Pinpoint the cell where the given text exists, returning its [x, y] midpoint coordinate. 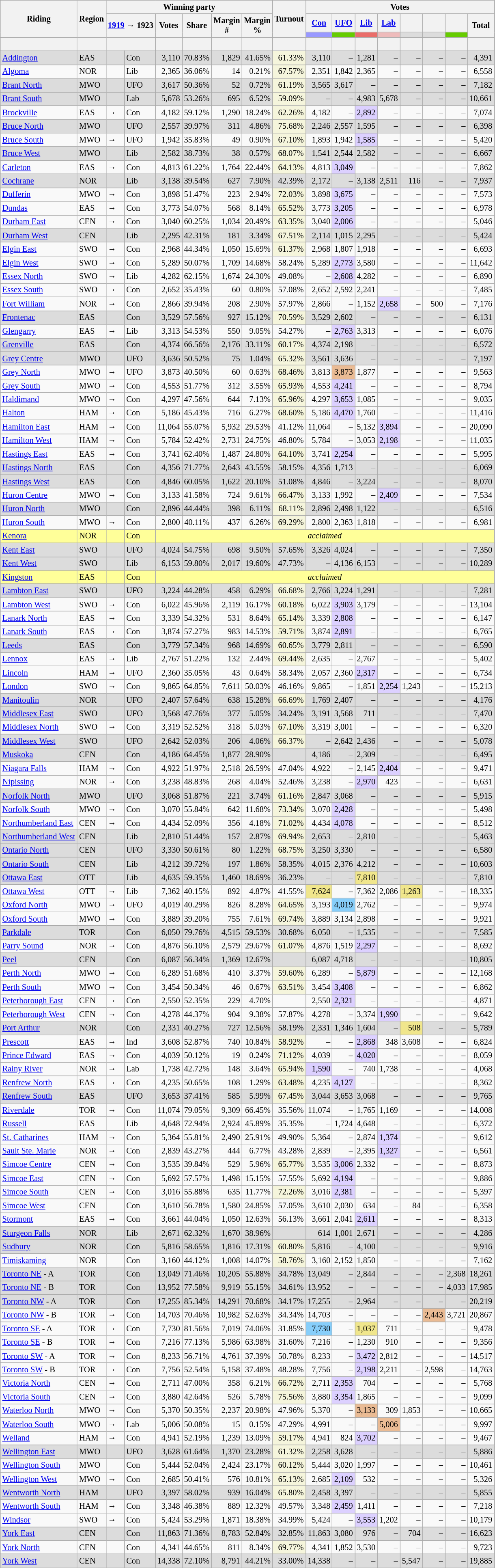
47.73% [289, 564]
2,653 [319, 837]
7,019 [226, 1328]
3,675 [344, 194]
15.28% [257, 700]
8,313 [481, 1219]
1,918 [366, 249]
46.38% [197, 1506]
4.18% [257, 823]
69.74% [289, 919]
8,873 [481, 1164]
8,070 [481, 482]
39.20% [197, 919]
Grey South [39, 386]
206 [226, 741]
Cochrane [39, 181]
70.46% [197, 1315]
Victoria North [39, 1383]
614 [319, 1233]
Carleton [39, 167]
Fort William [39, 304]
59.60% [289, 973]
312 [226, 386]
1,498 [226, 1178]
2.90% [257, 304]
Elgin East [39, 249]
6.26% [257, 523]
60.12% [289, 1465]
Norfolk South [39, 809]
638 [226, 700]
2,381 [344, 1192]
181 [226, 235]
437 [226, 523]
51.47% [197, 194]
6,495 [481, 755]
52.19% [197, 1438]
Port Arthur [39, 1028]
4,635 [169, 878]
49.90% [289, 1137]
1,724 [344, 1123]
4,991 [319, 1424]
458 [226, 591]
13,104 [481, 605]
57.87% [289, 1014]
3,894 [389, 427]
3,191 [319, 714]
2,363 [344, 523]
1,008 [226, 1260]
1,851 [366, 687]
37.39% [257, 1356]
31.60% [289, 1342]
1,327 [389, 1151]
1,369 [226, 960]
634 [366, 1205]
33.11% [257, 345]
2,459 [344, 1506]
50.65% [197, 1083]
Lincoln [39, 673]
50.35% [197, 1410]
2,762 [366, 905]
70.59% [289, 317]
108 [226, 1083]
49.57% [289, 1506]
1,842 [344, 71]
5,132 [366, 427]
43.28% [289, 1151]
1,765 [366, 1110]
Simcoe West [39, 1205]
Toronto SE - A [39, 1328]
7,074 [481, 112]
2,643 [226, 468]
71.46% [197, 1274]
52.04% [197, 1465]
33.00% [289, 1561]
59.80% [197, 564]
1,202 [389, 1520]
6,558 [481, 71]
3,813 [319, 372]
7,197 [481, 359]
38.96% [257, 1233]
7.13% [257, 400]
51.08% [289, 482]
69.77% [289, 1547]
6.27% [257, 413]
529 [226, 1164]
80 [226, 850]
44.04% [197, 1219]
7,937 [481, 181]
377 [226, 714]
4.04% [257, 782]
Peterborough West [39, 1014]
2.44% [257, 659]
85.34% [197, 1301]
Dundas [39, 208]
Welland [39, 1438]
5.05% [257, 714]
62.15% [197, 276]
3,179 [366, 605]
7,573 [481, 194]
2,395 [366, 1151]
9,916 [481, 1246]
60.65% [289, 646]
4,127 [344, 1083]
1,519 [344, 946]
2,246 [319, 126]
6,734 [481, 673]
24.75% [257, 441]
Share [197, 26]
824 [344, 1438]
16.04% [257, 1492]
11,416 [481, 413]
65.13% [289, 1479]
9,035 [481, 400]
9,099 [481, 1397]
61.32% [289, 1451]
Lambton West [39, 605]
66.68% [289, 591]
1,709 [226, 263]
52.87% [197, 1042]
41.58% [197, 495]
32.85% [289, 1533]
64.13% [289, 167]
23.17% [257, 1465]
1,290 [226, 112]
Toronto NE - A [39, 1274]
Waterloo North [39, 1410]
3,053 [366, 441]
64.65% [289, 905]
18,335 [481, 891]
63.48% [289, 1083]
39.54% [197, 181]
695 [226, 99]
9,309 [226, 1110]
14.69% [257, 646]
811 [226, 1547]
44.65% [197, 1547]
1,622 [226, 482]
2,970 [366, 782]
Total [481, 26]
1,487 [226, 454]
52.09% [197, 823]
71.02% [289, 823]
1,034 [226, 222]
58.92% [289, 1042]
46.80% [289, 441]
12.56% [257, 1028]
66.47% [289, 495]
531 [226, 618]
1,760 [366, 413]
4,015 [319, 864]
2.94% [257, 194]
16,623 [481, 1533]
59.09% [289, 99]
42.72% [197, 1069]
57.27% [197, 632]
18.69% [257, 878]
Manitoulin [39, 700]
3,565 [319, 85]
6,693 [481, 249]
York East [39, 1533]
Toronto SE - B [39, 1342]
6,862 [481, 987]
1,460 [226, 878]
7,162 [481, 1260]
10,805 [481, 960]
44.12% [197, 1260]
52 [226, 85]
2,428 [344, 809]
5,995 [481, 454]
2,351 [319, 71]
55.81% [197, 1137]
35.56% [289, 1110]
Ontario South [39, 864]
2,297 [366, 946]
208 [226, 304]
3,205 [344, 208]
Simcoe South [39, 1192]
65.32% [289, 359]
4,033 [456, 1287]
16.17% [257, 605]
889 [226, 1506]
62.26% [289, 112]
7,281 [481, 591]
904 [226, 1014]
75.68% [289, 126]
Hastings West [39, 482]
7,176 [481, 304]
63.98% [257, 1342]
44.28% [197, 591]
Brant South [39, 99]
1,816 [226, 1246]
1,997 [366, 1465]
Grenville [39, 345]
79.05% [197, 1110]
11,035 [481, 441]
57.08% [289, 290]
423 [389, 782]
51.22% [197, 659]
3,903 [344, 605]
1,590 [319, 1069]
3,580 [366, 263]
Sturgeon Falls [39, 1233]
Brant North [39, 85]
39.97% [197, 126]
52.84% [257, 1533]
2,892 [366, 112]
48.28% [289, 1369]
3.55% [257, 386]
3,250 [319, 850]
1,291 [366, 591]
Oxford North [39, 905]
6,561 [481, 1151]
2,409 [389, 495]
2,898 [366, 919]
68.11% [289, 509]
5,547 [411, 1561]
4,515 [226, 932]
Stormont [39, 1219]
36.23% [289, 878]
51.77% [197, 386]
Ottawa East [39, 878]
6.77% [257, 1151]
2,874 [366, 1137]
65.77% [289, 1164]
57.56% [197, 317]
9.05% [257, 331]
358 [226, 1383]
40.50% [197, 372]
2,891 [344, 632]
229 [226, 1001]
6,981 [481, 523]
81.56% [197, 1328]
6,076 [481, 331]
508 [411, 1028]
268 [226, 782]
Hastings North [39, 468]
65.94% [289, 1069]
77.13% [197, 1342]
Bruce West [39, 153]
223 [226, 194]
Timiskaming [39, 1260]
14 [226, 71]
2,924 [226, 1123]
10,661 [481, 99]
0.21% [257, 71]
19,885 [481, 1561]
61.16% [289, 796]
68.60% [289, 413]
10,205 [226, 1274]
Turnout [289, 19]
55.84% [197, 809]
12.32% [257, 1506]
1,853 [411, 1410]
6,824 [481, 1042]
1,852 [344, 1547]
568 [226, 208]
2,773 [344, 263]
1,152 [366, 304]
9,886 [481, 1178]
Nipissing [39, 782]
50.61% [197, 850]
148 [226, 1069]
35.43% [197, 290]
60.17% [289, 345]
20.49% [257, 222]
Simcoe East [39, 1178]
7.61% [257, 919]
9,919 [226, 1287]
4.87% [257, 891]
3.64% [257, 1069]
4,136 [344, 564]
48.83% [197, 782]
0.90% [257, 140]
47.76% [197, 714]
132 [226, 659]
3.74% [257, 796]
Ontario North [39, 850]
1,535 [366, 932]
56.34% [197, 960]
57.65% [289, 550]
84 [411, 1205]
60.18% [289, 605]
36.06% [197, 71]
61.19% [289, 85]
5,402 [481, 659]
4.86% [257, 126]
50.41% [197, 1479]
2,119 [226, 605]
1,169 [389, 1110]
410 [226, 973]
74.06% [257, 1328]
58.76% [289, 1260]
44.34% [197, 249]
309 [389, 1410]
4,718 [344, 960]
1,764 [226, 167]
7,624 [319, 891]
892 [226, 891]
0.72% [257, 85]
642 [226, 809]
1,122 [366, 509]
Renfrew North [39, 1083]
4,194 [344, 1178]
1,829 [226, 58]
Perth South [39, 987]
4.70% [257, 1001]
52.46% [289, 782]
70.68% [257, 1301]
12.67% [257, 960]
5,158 [226, 1369]
3,374 [366, 1014]
43 [226, 673]
2,041 [344, 1219]
45.89% [257, 1123]
51.87% [197, 796]
52.42% [197, 441]
63.35% [289, 222]
59.71% [289, 632]
19 [226, 1055]
54.53% [197, 331]
1,580 [226, 1205]
12,168 [481, 973]
1,037 [366, 1328]
Brockville [39, 112]
Halton [39, 413]
2,518 [226, 768]
54.07% [197, 208]
550 [226, 331]
5,789 [481, 1028]
18.38% [257, 1520]
1.29% [257, 1083]
47.56% [197, 400]
69.44% [289, 659]
Durham East [39, 222]
116 [411, 181]
3,472 [366, 1356]
2,145 [366, 768]
Elgin West [39, 263]
62.40% [197, 454]
6,372 [481, 1123]
2,237 [226, 1410]
1.04% [257, 359]
2,309 [366, 755]
3,001 [344, 727]
4,078 [344, 823]
44.21% [257, 1561]
1,346 [344, 1028]
2,404 [389, 768]
Sault Ste. Marie [39, 1151]
58.15% [289, 468]
398 [226, 509]
40.15% [197, 891]
72.94% [197, 1123]
64.85% [197, 687]
30.68% [289, 932]
2,511 [389, 181]
927 [226, 317]
1,230 [366, 1342]
52.35% [197, 1001]
7,611 [226, 687]
56.13% [289, 1219]
727 [226, 1028]
66.69% [289, 700]
Perth North [39, 973]
40.29% [197, 905]
Prince Edward [39, 1055]
St. Catharines [39, 1137]
1,263 [411, 891]
20,867 [481, 1315]
Renfrew South [39, 1096]
2,086 [389, 891]
1,850 [366, 1260]
644 [226, 400]
2,498 [344, 509]
35.83% [197, 140]
3,354 [344, 1397]
45.43% [197, 413]
Waterloo South [39, 1424]
65.80% [289, 1492]
2,608 [344, 276]
Durham West [39, 235]
Peel [39, 960]
61.22% [197, 167]
Norfolk North [39, 796]
31.85% [289, 1328]
10,179 [481, 1520]
10.81% [257, 1479]
2,017 [226, 564]
77.58% [197, 1287]
57.34% [197, 646]
44.37% [197, 1014]
4,391 [481, 58]
17.31% [257, 1246]
Parry Sound [39, 946]
Kingston [39, 577]
2,057 [319, 673]
Bruce South [39, 140]
56.10% [197, 946]
Grey Centre [39, 359]
54.32% [197, 618]
40.27% [197, 1028]
41.55% [289, 891]
9,723 [481, 1547]
4,068 [481, 1069]
Lanark South [39, 632]
Essex South [39, 290]
Frontenac [39, 317]
2,211 [389, 1369]
69.29% [289, 523]
25.91% [257, 1137]
Muskoka [39, 755]
Parkdale [39, 932]
3,049 [344, 167]
45.96% [197, 605]
2,458 [319, 1492]
6.52% [257, 99]
2,490 [226, 1137]
6,890 [481, 276]
57.97% [289, 304]
6.29% [257, 591]
5,932 [226, 427]
585 [226, 1096]
11.68% [257, 809]
55.15% [257, 1287]
11,642 [481, 263]
7,862 [481, 167]
3,561 [319, 359]
71.36% [197, 1533]
2,658 [389, 304]
8.14% [257, 208]
66.45% [257, 1110]
34.17% [289, 1301]
1,769 [319, 700]
Toronto SW - B [39, 1369]
1,015 [344, 235]
1,604 [366, 1028]
14,291 [226, 1301]
1,807 [344, 249]
Ind [140, 1042]
20.10% [257, 482]
5.03% [257, 727]
1.22% [257, 850]
72.03% [289, 194]
51.97% [197, 768]
444 [226, 1151]
Toronto NW - B [39, 1315]
2,812 [389, 1356]
75 [226, 359]
Northumberland West [39, 837]
9,471 [481, 768]
2,241 [366, 290]
10.84% [257, 1042]
50.78% [289, 1356]
1,713 [344, 468]
47.29% [289, 1424]
34.24% [289, 714]
15.15% [257, 1178]
3,020 [344, 1465]
2,598 [434, 1369]
56.78% [197, 1205]
Kent West [39, 564]
46 [226, 987]
59.53% [257, 932]
19.60% [257, 564]
Toronto NW - A [39, 1301]
1,871 [226, 1520]
26.59% [257, 768]
2,152 [344, 1260]
57.05% [289, 1205]
2,172 [319, 181]
50.12% [197, 1055]
Toronto SW - A [39, 1356]
10,603 [481, 864]
2,544 [344, 153]
42.64% [197, 1397]
37.48% [257, 1369]
3,408 [344, 987]
627 [226, 181]
9,642 [481, 1014]
Middlesex East [39, 714]
6,667 [481, 153]
755 [226, 919]
46.16% [289, 687]
2,847 [319, 796]
68.75% [289, 850]
Wentworth South [39, 1506]
3,530 [366, 1547]
2,321 [344, 1001]
5,463 [481, 837]
9,563 [481, 372]
43.27% [197, 1151]
28.90% [257, 755]
14.07% [257, 1260]
55.07% [197, 427]
0.80% [257, 290]
50.52% [197, 359]
59.35% [197, 878]
70.83% [197, 58]
10,665 [481, 1410]
8.28% [257, 905]
2.87% [257, 837]
68.46% [289, 372]
Addington [39, 58]
2,635 [319, 659]
Dufferin [39, 194]
39.72% [197, 864]
3.37% [257, 973]
44.44% [197, 509]
1,595 [366, 126]
61.07% [289, 946]
56.71% [197, 1356]
4,176 [481, 700]
7,470 [481, 714]
Bruce North [39, 126]
939 [226, 1492]
9,765 [481, 1096]
1,243 [411, 687]
65.96% [289, 400]
34.61% [289, 1287]
Windsor [39, 1520]
22.44% [257, 167]
7,350 [481, 550]
18.24% [257, 112]
3,326 [319, 550]
6,320 [481, 727]
1,001 [344, 1233]
64.45% [197, 755]
67.45% [289, 1096]
Huron South [39, 523]
2,109 [344, 1479]
2,592 [344, 290]
67.51% [289, 235]
4,983 [366, 99]
15.12% [257, 317]
20,219 [481, 1301]
75.56% [289, 1397]
Prescott [39, 1042]
724 [226, 495]
311 [226, 126]
Margin# [226, 26]
1,674 [226, 276]
5,886 [481, 1451]
14.53% [257, 632]
15,213 [481, 687]
1,239 [226, 1438]
6.21% [257, 1383]
34.78% [289, 1274]
52.54% [197, 1369]
9.38% [257, 1014]
576 [226, 1479]
0.67% [257, 987]
64.10% [289, 454]
157 [226, 837]
9,612 [481, 1137]
34.34% [289, 1315]
Middlesex West [39, 741]
20,090 [481, 427]
40.11% [197, 523]
53.29% [197, 1520]
Northumberland East [39, 823]
42.31% [197, 235]
2,114 [319, 235]
318 [226, 727]
57.55% [289, 1178]
4,470 [344, 413]
5,915 [481, 796]
2,030 [344, 1205]
Niagara Falls [39, 768]
58.02% [197, 1492]
6,631 [481, 782]
4,020 [366, 1055]
66.72% [289, 1383]
348 [389, 1042]
51.68% [197, 973]
1,585 [366, 140]
Huron North [39, 509]
59.12% [197, 112]
Sudbury [39, 1246]
14.68% [257, 263]
66.37% [289, 741]
2,376 [344, 864]
18,261 [481, 1274]
50.34% [197, 987]
5,397 [481, 1192]
London [39, 687]
61.37% [289, 249]
29.67% [257, 946]
34.99% [289, 1520]
7.90% [257, 181]
Russell [39, 1123]
9,356 [481, 1342]
72.26% [289, 1192]
Wellington East [39, 1451]
Peterborough East [39, 1001]
42.39% [289, 181]
Huron Centre [39, 495]
52.52% [197, 727]
65.93% [289, 386]
8,512 [481, 823]
2,602 [344, 317]
7,485 [481, 290]
71.12% [289, 1055]
1.86% [257, 864]
Lanark North [39, 618]
9,467 [481, 1438]
2,436 [366, 741]
0.57% [257, 153]
23.28% [257, 1451]
50.07% [197, 263]
Lennox [39, 659]
6,516 [481, 509]
Region [92, 19]
3,134 [344, 919]
221 [226, 796]
4.06% [257, 741]
62.32% [197, 1233]
54.75% [197, 550]
10,289 [481, 564]
Algoma [39, 71]
2,258 [319, 1451]
66.56% [197, 345]
910 [389, 1342]
2,611 [366, 1219]
3,553 [366, 1520]
Rainy River [39, 1069]
York West [39, 1561]
9.50% [257, 550]
52.63% [257, 1315]
2,368 [456, 1274]
11.77% [257, 1192]
58.65% [197, 1246]
65.52% [289, 208]
Hamilton East [39, 427]
35.05% [197, 673]
2,006 [344, 222]
2,763 [344, 331]
6,398 [481, 126]
1,670 [226, 1233]
14,008 [481, 1110]
635 [226, 1192]
51.44% [197, 837]
20.98% [257, 1410]
Wellington South [39, 1465]
39.84% [197, 1164]
826 [226, 905]
71.77% [197, 468]
67.57% [289, 71]
1,411 [366, 1506]
59.17% [289, 1438]
2,868 [366, 1042]
Ottawa West [39, 891]
47.04% [289, 768]
14,763 [481, 1369]
8,059 [481, 1055]
2,176 [226, 345]
6.11% [257, 509]
1,085 [366, 400]
3,721 [456, 1315]
6,590 [481, 646]
50.08% [197, 1424]
9,478 [481, 1328]
Riverdale [39, 1110]
38.73% [197, 153]
8.34% [257, 1547]
Wellington West [39, 1479]
58.24% [289, 263]
7,585 [481, 932]
8,692 [481, 946]
983 [226, 632]
1,990 [389, 1014]
54.27% [289, 331]
1,370 [226, 1451]
356 [226, 823]
60.05% [197, 482]
9,974 [481, 905]
4,241 [344, 386]
5,046 [481, 222]
10,461 [481, 1465]
2,317 [366, 673]
1,992 [344, 495]
38 [226, 153]
976 [366, 1533]
0.24% [257, 1055]
1,374 [389, 1137]
Kenora [39, 536]
29.53% [257, 427]
2,844 [366, 1274]
17,985 [481, 1287]
3,193 [319, 905]
Winning party [189, 7]
12.63% [257, 1219]
500 [434, 304]
1919 → 1923 [131, 26]
5,986 [226, 1342]
2,766 [319, 591]
24.85% [257, 1205]
52.03% [197, 741]
58.19% [289, 1028]
Leeds [39, 646]
58.34% [289, 673]
5,855 [481, 1492]
6,069 [481, 468]
9,997 [481, 1424]
2,731 [226, 441]
716 [226, 413]
6,580 [481, 850]
79.76% [197, 932]
1,893 [319, 140]
7,218 [481, 1506]
10,982 [226, 1315]
24.30% [257, 276]
65.14% [289, 618]
9,921 [481, 919]
2,424 [226, 1465]
61.33% [289, 58]
1,281 [366, 58]
Margin% [257, 26]
Victoria South [39, 1397]
532 [366, 1479]
8,794 [481, 386]
Kent East [39, 550]
Wentworth North [39, 1492]
7,182 [481, 85]
Hamilton West [39, 441]
197 [226, 864]
69.94% [289, 837]
24.80% [257, 454]
Simcoe Centre [39, 1164]
15.69% [257, 249]
Grey North [39, 372]
5,768 [481, 1383]
43.55% [257, 468]
Toronto NE - B [39, 1287]
2,579 [226, 946]
0.63% [257, 372]
58.35% [289, 864]
8,362 [481, 1083]
53.26% [197, 99]
14,517 [481, 1356]
526 [226, 1397]
4,286 [481, 1233]
50.36% [197, 85]
Riding [39, 19]
4,871 [481, 1001]
8.64% [257, 618]
5,326 [481, 1479]
50.03% [257, 687]
1,865 [366, 1397]
2,353 [344, 1383]
9.61% [257, 495]
Oxford South [39, 919]
4,761 [226, 1356]
41.65% [257, 58]
York North [39, 1547]
1,541 [319, 153]
3,006 [344, 1164]
Middlesex North [39, 727]
3.34% [257, 235]
6,358 [481, 1205]
47.00% [197, 1383]
15 [226, 1424]
1,818 [366, 523]
3,080 [344, 1533]
5.96% [257, 1164]
Haldimand [39, 400]
60.25% [197, 222]
2,808 [344, 618]
Lambton East [39, 591]
2,964 [366, 1301]
47.96% [289, 1410]
39.94% [197, 304]
5,078 [481, 741]
57.57% [197, 1178]
8,791 [226, 1561]
Hastings East [39, 454]
2,811 [344, 646]
8,783 [226, 1533]
49.08% [289, 276]
7,534 [481, 495]
72.10% [197, 1561]
6,147 [481, 618]
37.41% [197, 1096]
0.15% [257, 1424]
6,978 [481, 208]
13.09% [257, 1438]
3,702 [366, 1438]
4,100 [366, 1246]
68.07% [289, 153]
2,443 [434, 1315]
Essex North [39, 276]
35.35% [289, 1123]
6,131 [481, 317]
Glengarry [39, 331]
6,572 [481, 345]
63.51% [289, 987]
5,879 [366, 973]
5,498 [481, 809]
60.80% [289, 1246]
49 [226, 140]
3,044 [319, 1096]
5.99% [257, 1096]
73.34% [289, 809]
698 [226, 550]
57.64% [197, 700]
0.64% [257, 673]
5,420 [481, 140]
61.64% [197, 1451]
41.12% [289, 427]
968 [226, 646]
6,765 [481, 632]
5.78% [257, 1397]
2,332 [366, 1164]
